Provide the (X, Y) coordinate of the cell's center where the given text is located.  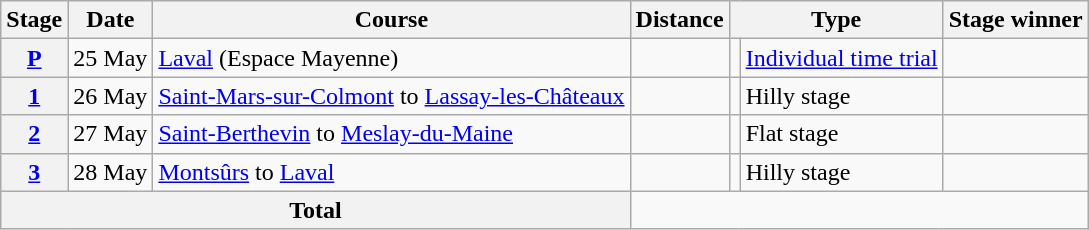
25 May (110, 58)
Saint-Berthevin to Meslay-du-Maine (392, 134)
1 (34, 96)
Distance (680, 20)
Stage winner (1016, 20)
Montsûrs to Laval (392, 172)
Laval (Espace Mayenne) (392, 58)
Course (392, 20)
Total (316, 210)
P (34, 58)
Stage (34, 20)
Date (110, 20)
Saint-Mars-sur-Colmont to Lassay-les-Châteaux (392, 96)
2 (34, 134)
Individual time trial (842, 58)
3 (34, 172)
Type (836, 20)
28 May (110, 172)
Flat stage (842, 134)
27 May (110, 134)
26 May (110, 96)
